Extract the [x, y] coordinate from the center of the cell holding the provided text.  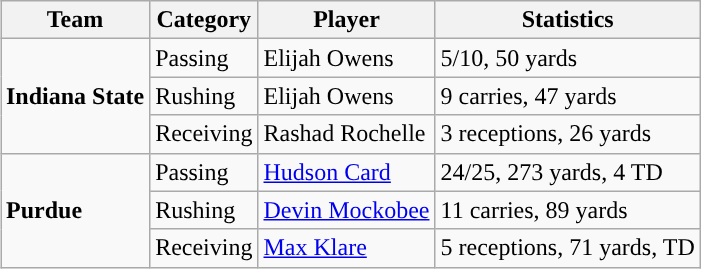
Max Klare [346, 248]
Purdue [74, 210]
5/10, 50 yards [568, 58]
Category [204, 20]
Rashad Rochelle [346, 134]
Devin Mockobee [346, 210]
11 carries, 89 yards [568, 210]
Indiana State [74, 96]
Hudson Card [346, 172]
9 carries, 47 yards [568, 96]
Statistics [568, 20]
Player [346, 20]
Team [74, 20]
3 receptions, 26 yards [568, 134]
24/25, 273 yards, 4 TD [568, 172]
5 receptions, 71 yards, TD [568, 248]
